Provide the (X, Y) coordinate of the cell's center where the given text is located.  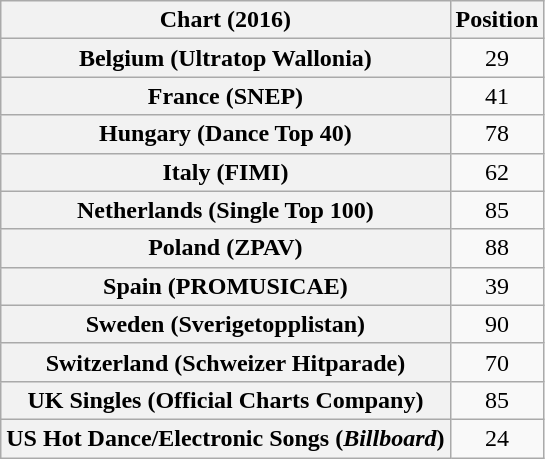
78 (497, 134)
70 (497, 362)
39 (497, 286)
Chart (2016) (226, 20)
Belgium (Ultratop Wallonia) (226, 58)
US Hot Dance/Electronic Songs (Billboard) (226, 438)
24 (497, 438)
Position (497, 20)
90 (497, 324)
UK Singles (Official Charts Company) (226, 400)
Switzerland (Schweizer Hitparade) (226, 362)
41 (497, 96)
88 (497, 248)
29 (497, 58)
Sweden (Sverigetopplistan) (226, 324)
Spain (PROMUSICAE) (226, 286)
62 (497, 172)
Hungary (Dance Top 40) (226, 134)
Poland (ZPAV) (226, 248)
Italy (FIMI) (226, 172)
France (SNEP) (226, 96)
Netherlands (Single Top 100) (226, 210)
